Extract the (X, Y) coordinate from the center of the cell holding the provided text.  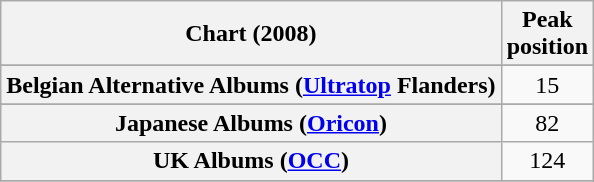
124 (547, 161)
Belgian Alternative Albums (Ultratop Flanders) (251, 85)
UK Albums (OCC) (251, 161)
Japanese Albums (Oricon) (251, 123)
Peakposition (547, 34)
15 (547, 85)
82 (547, 123)
Chart (2008) (251, 34)
